Find where the given text appears and provide that cell's center as (X, Y) coordinate. 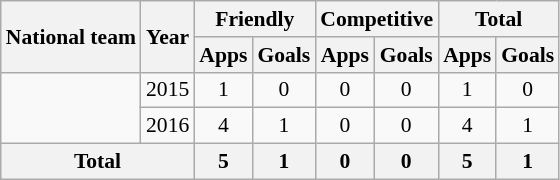
National team (71, 36)
Year (168, 36)
2015 (168, 90)
Competitive (376, 19)
Friendly (254, 19)
2016 (168, 126)
